Search for the cell housing the specified text and yield its (X, Y) center coordinate. 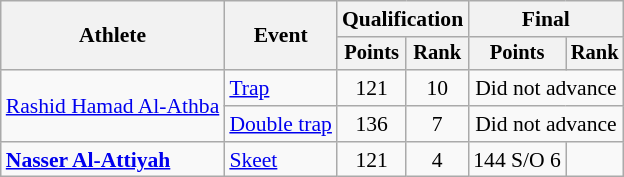
10 (437, 88)
Athlete (113, 36)
136 (372, 124)
Event (280, 36)
7 (437, 124)
Double trap (280, 124)
Rashid Hamad Al-Athba (113, 106)
121 (372, 88)
Qualification (402, 19)
Trap (280, 88)
Final (546, 19)
